Determine the (x, y) coordinate at the center of the cell enclosing the given text.  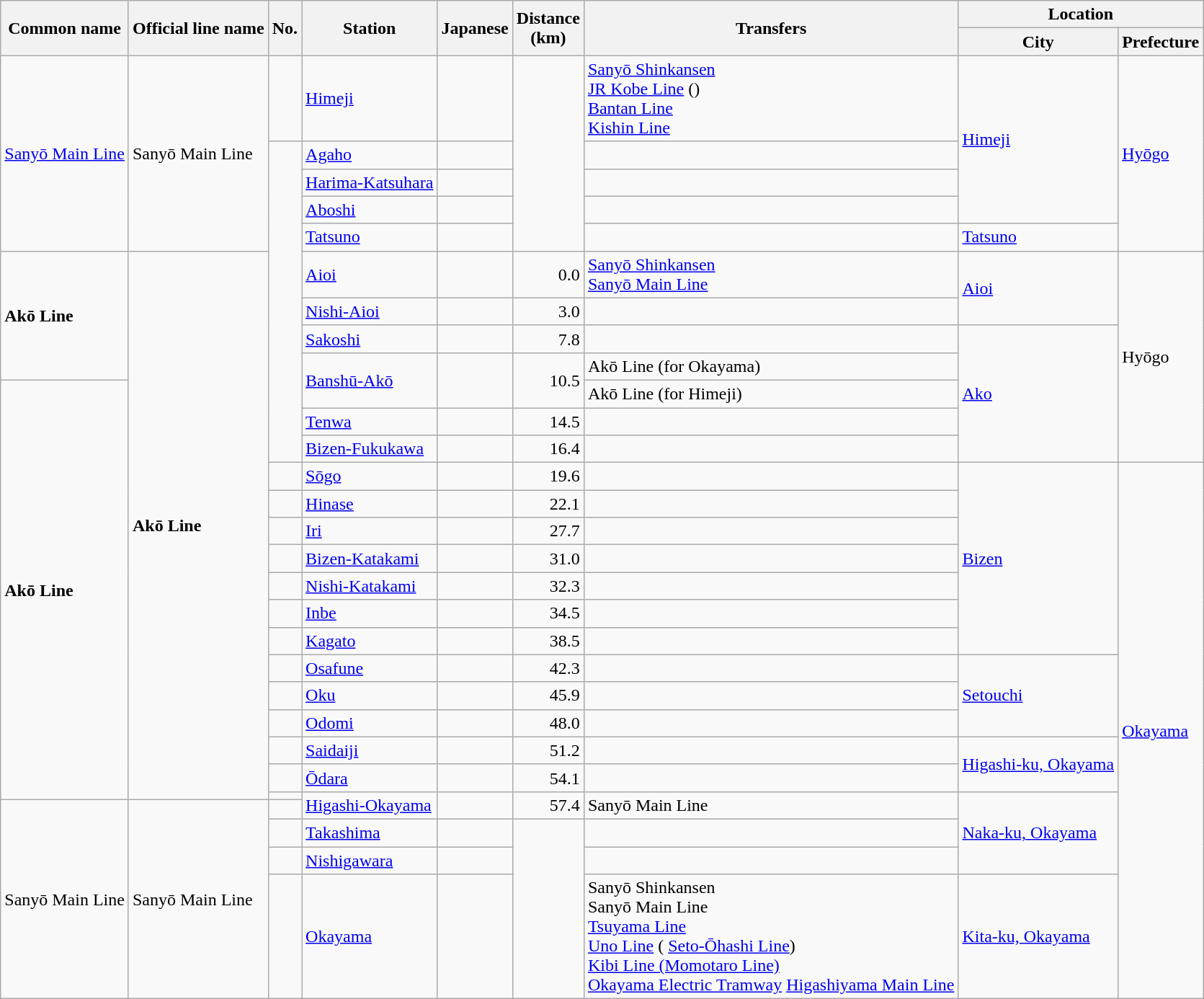
Japanese (475, 28)
10.5 (548, 380)
Ōdara (370, 778)
Official line name (198, 28)
Ako (1038, 394)
51.2 (548, 750)
48.0 (548, 723)
Bizen (1038, 559)
Nishi-Aioi (370, 311)
57.4 (548, 805)
Nishi-Katakami (370, 586)
38.5 (548, 641)
Akō Line (for Okayama) (771, 366)
Agaho (370, 155)
Prefecture (1161, 42)
Sanyō Shinkansen Sanyō Main Line (771, 274)
Banshū-Akō (370, 380)
Aboshi (370, 210)
Setouchi (1038, 696)
Takashima (370, 832)
Bizen-Fukukawa (370, 449)
32.3 (548, 586)
31.0 (548, 559)
Hinase (370, 504)
7.8 (548, 339)
22.1 (548, 504)
Osafune (370, 668)
Distance(km) (548, 28)
Sanyō Shinkansen Sanyō Main Line Tsuyama Line Uno Line ( Seto-Ōhashi Line) Kibi Line (Momotaro Line)Okayama Electric Tramway Higashiyama Main Line (771, 937)
Transfers (771, 28)
Sanyō Shinkansen JR Kobe Line () Bantan Line Kishin Line (771, 98)
Higashi-Okayama (370, 805)
Oku (370, 696)
City (1038, 42)
16.4 (548, 449)
Location (1081, 14)
No. (285, 28)
Station (370, 28)
Harima-Katsuhara (370, 182)
Nishigawara (370, 860)
Akō Line (for Himeji) (771, 394)
Kagato (370, 641)
Higashi-ku, Okayama (1038, 764)
54.1 (548, 778)
Sōgo (370, 476)
Iri (370, 531)
19.6 (548, 476)
45.9 (548, 696)
Tenwa (370, 422)
Odomi (370, 723)
42.3 (548, 668)
0.0 (548, 274)
Kita-ku, Okayama (1038, 937)
Saidaiji (370, 750)
27.7 (548, 531)
3.0 (548, 311)
34.5 (548, 613)
Naka-ku, Okayama (1038, 832)
Sakoshi (370, 339)
14.5 (548, 422)
Common name (65, 28)
Inbe (370, 613)
Bizen-Katakami (370, 559)
